Extract the [X, Y] coordinate from the center of the cell holding the provided text.  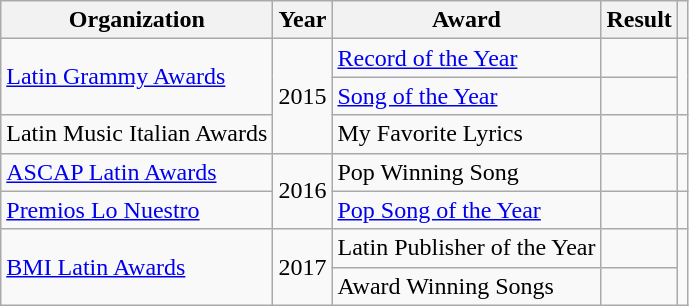
Year [302, 20]
Organization [137, 20]
2015 [302, 96]
Record of the Year [466, 58]
2017 [302, 267]
BMI Latin Awards [137, 267]
Premios Lo Nuestro [137, 210]
2016 [302, 191]
Latin Grammy Awards [137, 77]
My Favorite Lyrics [466, 134]
Result [639, 20]
Pop Song of the Year [466, 210]
Latin Publisher of the Year [466, 248]
Pop Winning Song [466, 172]
Award [466, 20]
Latin Music Italian Awards [137, 134]
Song of the Year [466, 96]
Award Winning Songs [466, 286]
ASCAP Latin Awards [137, 172]
